Scan for the cell matching the given text and deliver its (X, Y) coordinate at center. 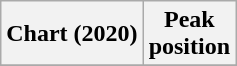
Peakposition (189, 34)
Chart (2020) (72, 34)
